Detect which cell encompasses the target text, then output its (X, Y) center coordinate. 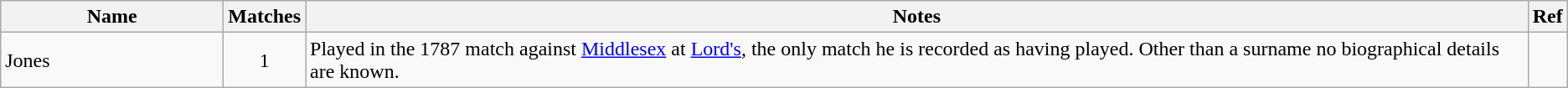
Jones (112, 60)
1 (265, 60)
Name (112, 17)
Ref (1548, 17)
Matches (265, 17)
Notes (917, 17)
